Capture the cell that displays the provided text and extract its [X, Y] central coordinate. 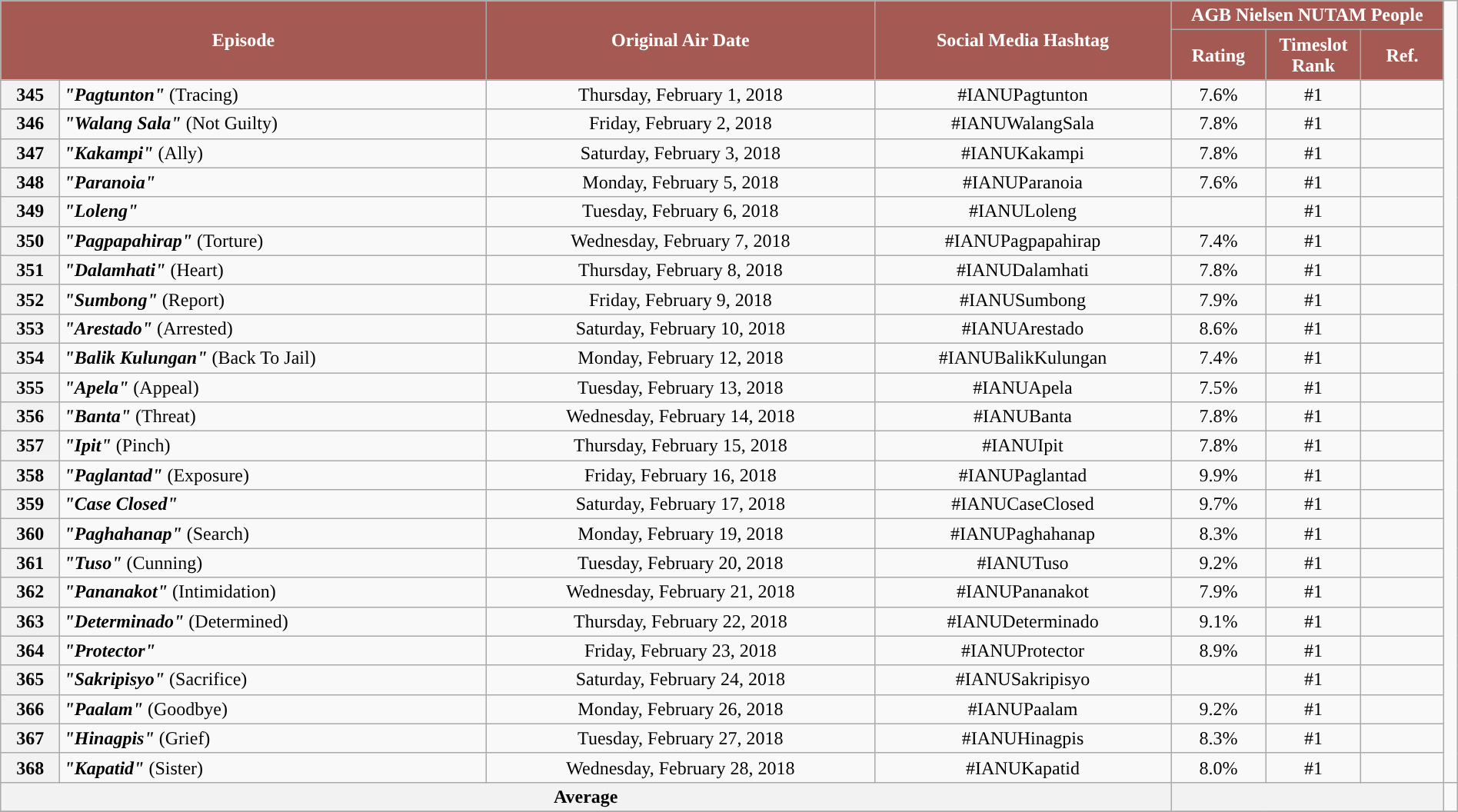
Thursday, February 22, 2018 [680, 621]
"Banta" (Threat) [273, 417]
"Hinagpis" (Grief) [273, 738]
#IANUPananakot [1023, 592]
Thursday, February 1, 2018 [680, 95]
"Tuso" (Cunning) [273, 563]
9.7% [1219, 504]
Saturday, February 10, 2018 [680, 328]
"Paglantad" (Exposure) [273, 475]
"Walang Sala" (Not Guilty) [273, 124]
Friday, February 9, 2018 [680, 299]
#IANUBanta [1023, 417]
#IANUPaalam [1023, 709]
Monday, February 19, 2018 [680, 534]
"Ipit" (Pinch) [273, 446]
Tuesday, February 27, 2018 [680, 738]
AGB Nielsen NUTAM People [1307, 15]
Social Media Hashtag [1023, 40]
Monday, February 26, 2018 [680, 709]
347 [31, 153]
355 [31, 387]
"Kakampi" (Ally) [273, 153]
#IANUDalamhati [1023, 270]
7.5% [1219, 387]
360 [31, 534]
#IANUApela [1023, 387]
Wednesday, February 28, 2018 [680, 767]
353 [31, 328]
"Pananakot" (Intimidation) [273, 592]
Thursday, February 15, 2018 [680, 446]
TimeslotRank [1313, 55]
351 [31, 270]
349 [31, 211]
Friday, February 2, 2018 [680, 124]
"Paranoia" [273, 182]
#IANUPagpapahirap [1023, 241]
#IANUPaglantad [1023, 475]
9.1% [1219, 621]
#IANUArestado [1023, 328]
"Balik Kulungan" (Back To Jail) [273, 358]
"Pagpapahirap" (Torture) [273, 241]
"Loleng" [273, 211]
#IANUTuso [1023, 563]
8.0% [1219, 767]
"Dalamhati" (Heart) [273, 270]
356 [31, 417]
#IANUSumbong [1023, 299]
Average [586, 797]
Tuesday, February 13, 2018 [680, 387]
8.6% [1219, 328]
8.9% [1219, 651]
Wednesday, February 14, 2018 [680, 417]
367 [31, 738]
357 [31, 446]
Original Air Date [680, 40]
350 [31, 241]
346 [31, 124]
Wednesday, February 21, 2018 [680, 592]
"Paalam" (Goodbye) [273, 709]
348 [31, 182]
Ref. [1403, 55]
359 [31, 504]
#IANUPagtunton [1023, 95]
#IANUBalikKulungan [1023, 358]
366 [31, 709]
Episode [244, 40]
#IANUParanoia [1023, 182]
358 [31, 475]
#IANUWalangSala [1023, 124]
#IANUDeterminado [1023, 621]
"Arestado" (Arrested) [273, 328]
Monday, February 5, 2018 [680, 182]
364 [31, 651]
363 [31, 621]
"Sakripisyo" (Sacrifice) [273, 680]
365 [31, 680]
Tuesday, February 20, 2018 [680, 563]
354 [31, 358]
#IANUProtector [1023, 651]
Wednesday, February 7, 2018 [680, 241]
362 [31, 592]
Friday, February 23, 2018 [680, 651]
Monday, February 12, 2018 [680, 358]
"Sumbong" (Report) [273, 299]
"Determinado" (Determined) [273, 621]
"Apela" (Appeal) [273, 387]
#IANUCaseClosed [1023, 504]
352 [31, 299]
Saturday, February 17, 2018 [680, 504]
"Case Closed" [273, 504]
368 [31, 767]
#IANUKakampi [1023, 153]
#IANUSakripisyo [1023, 680]
Saturday, February 24, 2018 [680, 680]
#IANULoleng [1023, 211]
345 [31, 95]
9.9% [1219, 475]
Friday, February 16, 2018 [680, 475]
"Pagtunton" (Tracing) [273, 95]
#IANUIpit [1023, 446]
#IANUPaghahanap [1023, 534]
"Kapatid" (Sister) [273, 767]
Rating [1219, 55]
#IANUHinagpis [1023, 738]
361 [31, 563]
"Protector" [273, 651]
Tuesday, February 6, 2018 [680, 211]
Saturday, February 3, 2018 [680, 153]
Thursday, February 8, 2018 [680, 270]
"Paghahanap" (Search) [273, 534]
#IANUKapatid [1023, 767]
